Capture the cell that displays the provided text and extract its (X, Y) central coordinate. 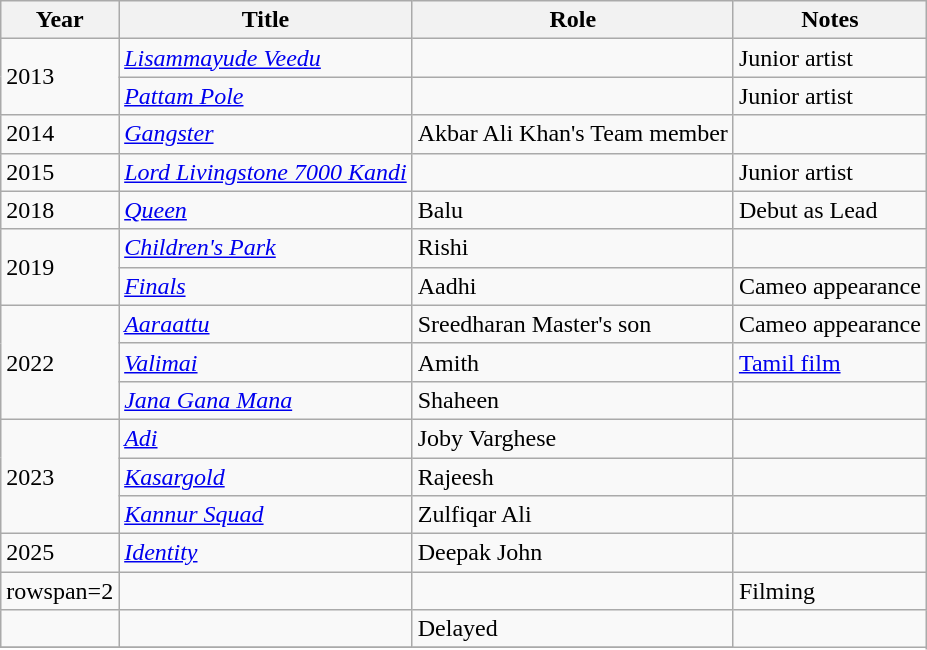
Aaraattu (266, 324)
Valimai (266, 362)
Joby Varghese (572, 438)
Balu (572, 210)
Jana Gana Mana (266, 400)
Lisammayude Veedu (266, 58)
Shaheen (572, 400)
2015 (60, 172)
2013 (60, 77)
Rajeesh (572, 477)
Debut as Lead (830, 210)
Notes (830, 20)
2019 (60, 267)
Deepak John (572, 553)
2022 (60, 362)
Children's Park (266, 248)
Title (266, 20)
Sreedharan Master's son (572, 324)
Amith (572, 362)
rowspan=2 (60, 591)
2014 (60, 134)
Kannur Squad (266, 515)
Zulfiqar Ali (572, 515)
Identity (266, 553)
Role (572, 20)
Akbar Ali Khan's Team member (572, 134)
Finals (266, 286)
Queen (266, 210)
Tamil film (830, 362)
Filming (830, 591)
2025 (60, 553)
2018 (60, 210)
Aadhi (572, 286)
Lord Livingstone 7000 Kandi (266, 172)
2023 (60, 476)
Rishi (572, 248)
Kasargold (266, 477)
Pattam Pole (266, 96)
Year (60, 20)
Adi (266, 438)
Delayed (572, 629)
Gangster (266, 134)
